Search for the cell housing the specified text and yield its [X, Y] center coordinate. 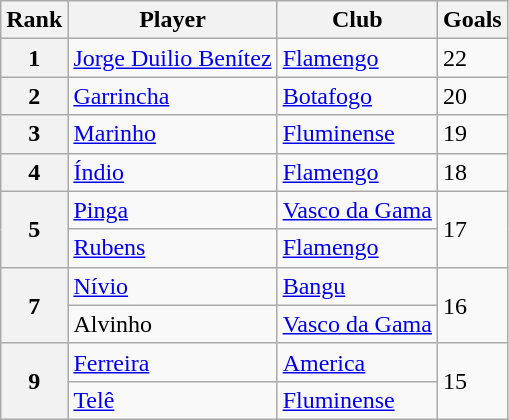
16 [472, 305]
4 [34, 172]
18 [472, 172]
Nívio [172, 286]
Pinga [172, 210]
3 [34, 134]
Índio [172, 172]
2 [34, 96]
Marinho [172, 134]
Rubens [172, 248]
Botafogo [357, 96]
Player [172, 20]
Alvinho [172, 324]
7 [34, 305]
22 [472, 58]
17 [472, 229]
Goals [472, 20]
America [357, 362]
5 [34, 229]
Bangu [357, 286]
1 [34, 58]
Telê [172, 400]
Ferreira [172, 362]
Jorge Duilio Benítez [172, 58]
9 [34, 381]
19 [472, 134]
Club [357, 20]
20 [472, 96]
15 [472, 381]
Garrincha [172, 96]
Rank [34, 20]
